Provide the (X, Y) coordinate of the cell's center where the given text is located.  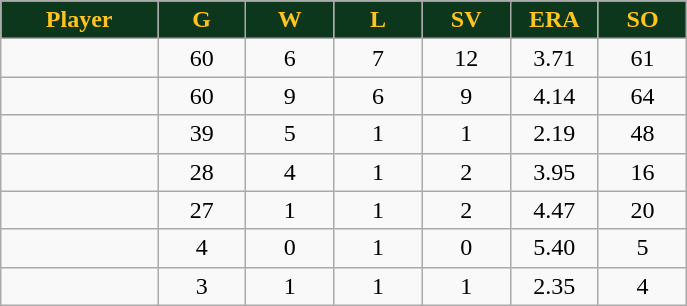
7 (378, 58)
48 (642, 134)
ERA (554, 20)
4.47 (554, 210)
L (378, 20)
20 (642, 210)
3 (202, 286)
16 (642, 172)
28 (202, 172)
5.40 (554, 248)
Player (80, 20)
2.35 (554, 286)
12 (466, 58)
27 (202, 210)
G (202, 20)
2.19 (554, 134)
61 (642, 58)
3.71 (554, 58)
SO (642, 20)
W (290, 20)
4.14 (554, 96)
3.95 (554, 172)
39 (202, 134)
64 (642, 96)
SV (466, 20)
